Locate the cell with the specified text and output its [X, Y] center coordinate. 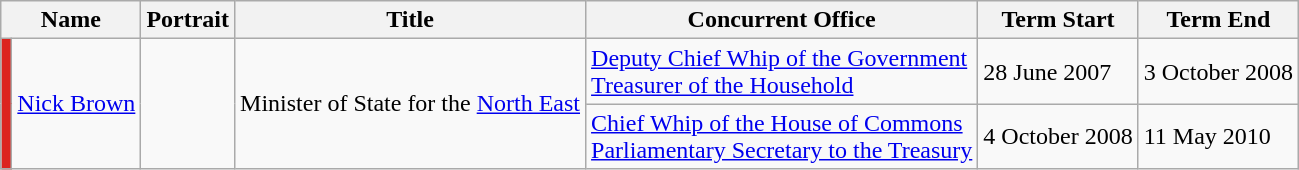
4 October 2008 [1058, 136]
Portrait [188, 20]
3 October 2008 [1218, 72]
Name [71, 20]
Minister of State for the North East [410, 104]
Nick Brown [76, 104]
Title [410, 20]
Concurrent Office [782, 20]
28 June 2007 [1058, 72]
Deputy Chief Whip of the GovernmentTreasurer of the Household [782, 72]
11 May 2010 [1218, 136]
Term Start [1058, 20]
Term End [1218, 20]
Chief Whip of the House of CommonsParliamentary Secretary to the Treasury [782, 136]
